Output the [X, Y] coordinate of the center of the cell containing the given text.  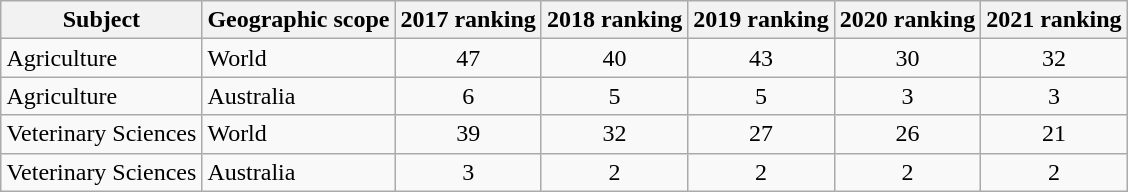
27 [761, 134]
2019 ranking [761, 20]
47 [468, 58]
2021 ranking [1054, 20]
Subject [102, 20]
2017 ranking [468, 20]
Geographic scope [298, 20]
43 [761, 58]
21 [1054, 134]
39 [468, 134]
30 [907, 58]
6 [468, 96]
40 [614, 58]
2020 ranking [907, 20]
26 [907, 134]
2018 ranking [614, 20]
